Extract the (X, Y) coordinate from the center of the cell holding the provided text.  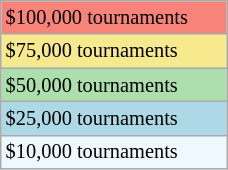
$10,000 tournaments (114, 152)
$25,000 tournaments (114, 118)
$100,000 tournaments (114, 17)
$75,000 tournaments (114, 51)
$50,000 tournaments (114, 85)
